Pinpoint the cell where the given text exists, returning its (x, y) midpoint coordinate. 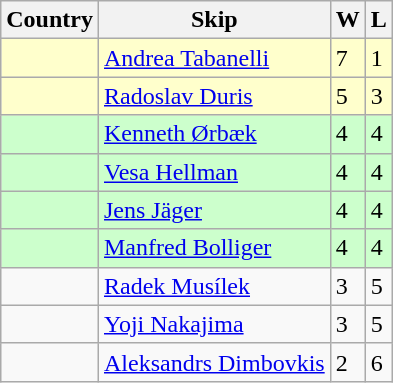
Radek Musílek (214, 286)
Vesa Hellman (214, 172)
Jens Jäger (214, 210)
Radoslav Duris (214, 96)
W (348, 20)
7 (348, 58)
Manfred Bolliger (214, 248)
6 (378, 362)
2 (348, 362)
Country (50, 20)
Andrea Tabanelli (214, 58)
Yoji Nakajima (214, 324)
1 (378, 58)
Kenneth Ørbæk (214, 134)
Aleksandrs Dimbovkis (214, 362)
L (378, 20)
Skip (214, 20)
